Extract the [x, y] coordinate from the center of the cell holding the provided text.  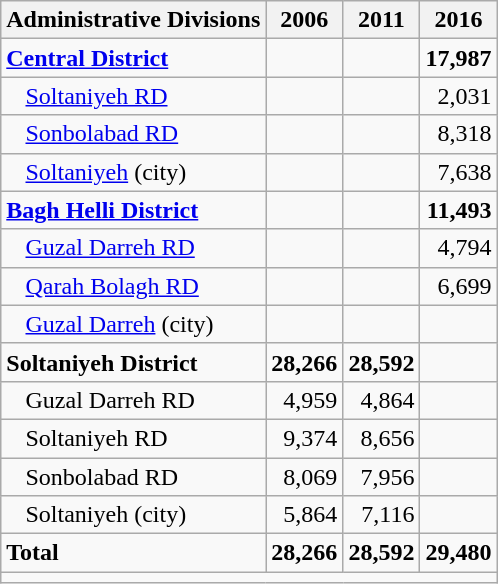
Qarah Bolagh RD [134, 286]
8,069 [304, 477]
11,493 [458, 210]
Administrative Divisions [134, 20]
2011 [382, 20]
Bagh Helli District [134, 210]
7,116 [382, 515]
17,987 [458, 58]
2,031 [458, 96]
9,374 [304, 438]
29,480 [458, 553]
Total [134, 553]
8,318 [458, 134]
Central District [134, 58]
4,864 [382, 400]
Soltaniyeh District [134, 362]
6,699 [458, 286]
2006 [304, 20]
2016 [458, 20]
8,656 [382, 438]
7,956 [382, 477]
4,794 [458, 248]
4,959 [304, 400]
7,638 [458, 172]
5,864 [304, 515]
Guzal Darreh (city) [134, 324]
